Pinpoint the cell where the given text exists, returning its [X, Y] midpoint coordinate. 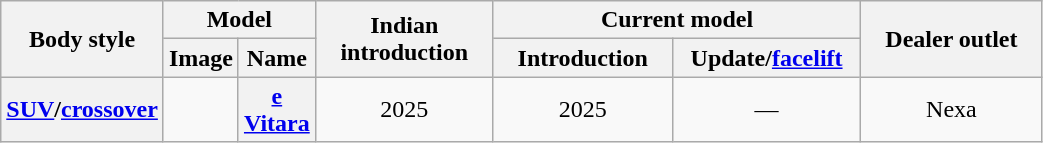
Dealer outlet [952, 39]
Update/facelift [766, 58]
Indian introduction [404, 39]
e Vitara [276, 110]
Model [239, 20]
— [766, 110]
Nexa [952, 110]
Introduction [582, 58]
SUV/crossover [82, 110]
Image [200, 58]
Name [276, 58]
Body style [82, 39]
Current model [677, 20]
